For the text-containing cell, return its midpoint in [x, y] coordinate format. 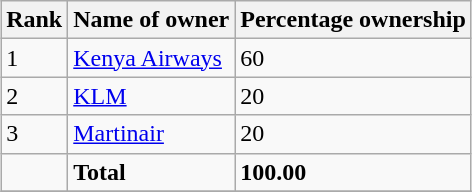
KLM [152, 96]
2 [34, 96]
100.00 [354, 172]
Kenya Airways [152, 58]
Rank [34, 20]
3 [34, 134]
Name of owner [152, 20]
Percentage ownership [354, 20]
Martinair [152, 134]
1 [34, 58]
Total [152, 172]
60 [354, 58]
